Extract the (X, Y) coordinate from the center of the cell holding the provided text.  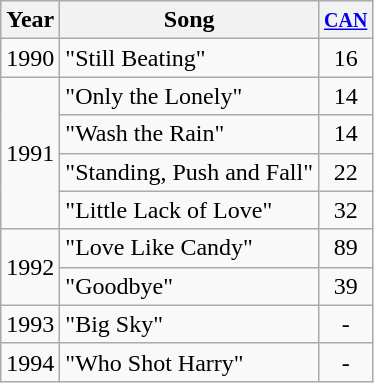
Year (30, 20)
"Who Shot Harry" (190, 362)
CAN (345, 20)
39 (345, 286)
32 (345, 210)
"Still Beating" (190, 58)
"Standing, Push and Fall" (190, 172)
"Goodbye" (190, 286)
22 (345, 172)
"Love Like Candy" (190, 248)
Song (190, 20)
16 (345, 58)
"Little Lack of Love" (190, 210)
1990 (30, 58)
1993 (30, 324)
1992 (30, 267)
"Wash the Rain" (190, 134)
"Only the Lonely" (190, 96)
1991 (30, 153)
89 (345, 248)
"Big Sky" (190, 324)
1994 (30, 362)
